From the cell containing the given text, extract its center point as [x, y] coordinate. 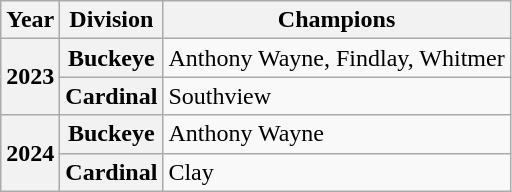
Champions [336, 20]
2023 [30, 77]
Clay [336, 172]
2024 [30, 153]
Anthony Wayne [336, 134]
Anthony Wayne, Findlay, Whitmer [336, 58]
Southview [336, 96]
Division [112, 20]
Year [30, 20]
